Pinpoint the cell where the given text exists, returning its [X, Y] midpoint coordinate. 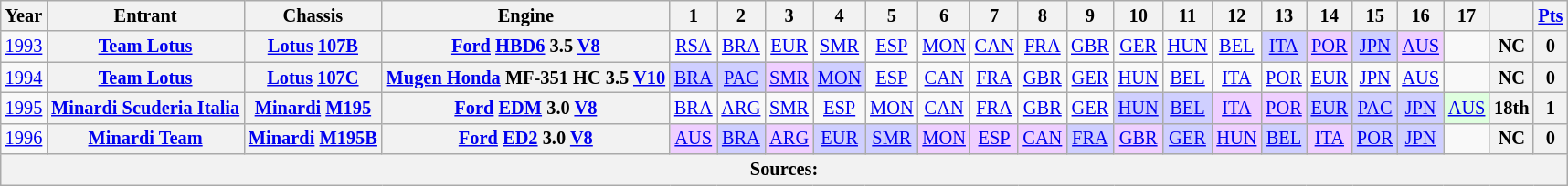
Chassis [313, 15]
Lotus 107B [313, 46]
1995 [24, 108]
9 [1090, 15]
6 [943, 15]
Mugen Honda MF-351 HC 3.5 V10 [526, 77]
11 [1188, 15]
Minardi Team [145, 139]
Pts [1550, 15]
10 [1139, 15]
Entrant [145, 15]
7 [994, 15]
8 [1042, 15]
Ford ED2 3.0 V8 [526, 139]
Minardi Scuderia Italia [145, 108]
Lotus 107C [313, 77]
5 [892, 15]
Sources: [784, 170]
2 [742, 15]
Ford HBD6 3.5 V8 [526, 46]
1996 [24, 139]
18th [1511, 108]
1994 [24, 77]
15 [1374, 15]
3 [789, 15]
Engine [526, 15]
4 [839, 15]
14 [1330, 15]
Ford EDM 3.0 V8 [526, 108]
RSA [694, 46]
17 [1467, 15]
12 [1236, 15]
13 [1283, 15]
1993 [24, 46]
Year [24, 15]
Minardi M195 [313, 108]
Minardi M195B [313, 139]
16 [1420, 15]
